Extract the (x, y) coordinate from the center of the cell holding the provided text.  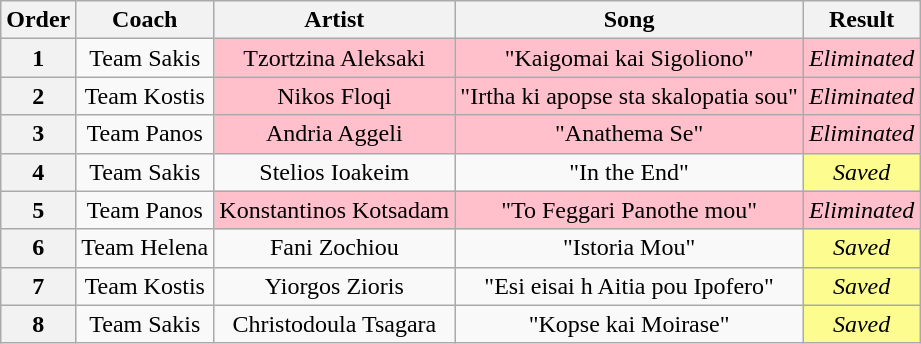
"Anathema Se" (630, 134)
Tzortzina Aleksaki (334, 58)
Team Helena (145, 248)
Song (630, 20)
8 (38, 324)
Coach (145, 20)
"Esi eisai h Aitia pou Ipofero" (630, 286)
Artist (334, 20)
Andria Aggeli (334, 134)
"Istoria Mou" (630, 248)
"Kopse kai Moirase" (630, 324)
7 (38, 286)
Christodoula Tsagara (334, 324)
2 (38, 96)
Konstantinos Kotsadam (334, 210)
4 (38, 172)
"In the End" (630, 172)
6 (38, 248)
Result (861, 20)
"Irtha ki apopse sta skalopatia sou" (630, 96)
Order (38, 20)
Fani Zochiou (334, 248)
3 (38, 134)
Stelios Ioakeim (334, 172)
Yiorgos Zioris (334, 286)
1 (38, 58)
5 (38, 210)
"Kaigomai kai Sigoliono" (630, 58)
Nikos Floqi (334, 96)
"To Feggari Panothe mou" (630, 210)
